Capture the cell that displays the provided text and extract its (X, Y) central coordinate. 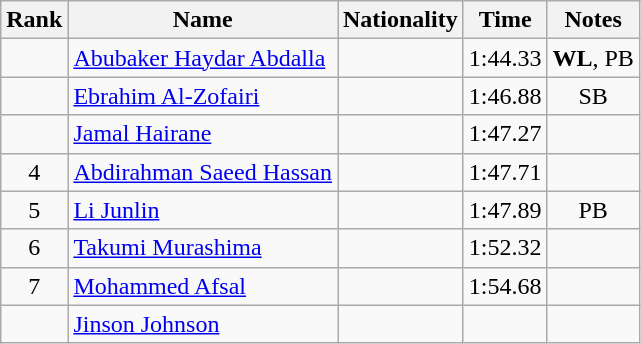
Nationality (401, 20)
Takumi Murashima (203, 248)
SB (593, 96)
Notes (593, 20)
WL, PB (593, 58)
1:46.88 (505, 96)
Li Junlin (203, 210)
Rank (34, 20)
Mohammed Afsal (203, 286)
Ebrahim Al-Zofairi (203, 96)
Abdirahman Saeed Hassan (203, 172)
1:52.32 (505, 248)
6 (34, 248)
1:47.89 (505, 210)
Time (505, 20)
1:47.27 (505, 134)
PB (593, 210)
7 (34, 286)
Abubaker Haydar Abdalla (203, 58)
1:54.68 (505, 286)
5 (34, 210)
Jamal Hairane (203, 134)
Name (203, 20)
1:47.71 (505, 172)
1:44.33 (505, 58)
Jinson Johnson (203, 324)
4 (34, 172)
